Return the (X, Y) coordinate for the center point of the cell that contains the specified text.  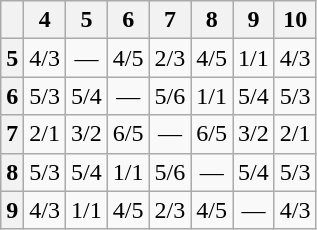
10 (295, 20)
4 (45, 20)
